Output the [x, y] coordinate of the center of the cell containing the given text.  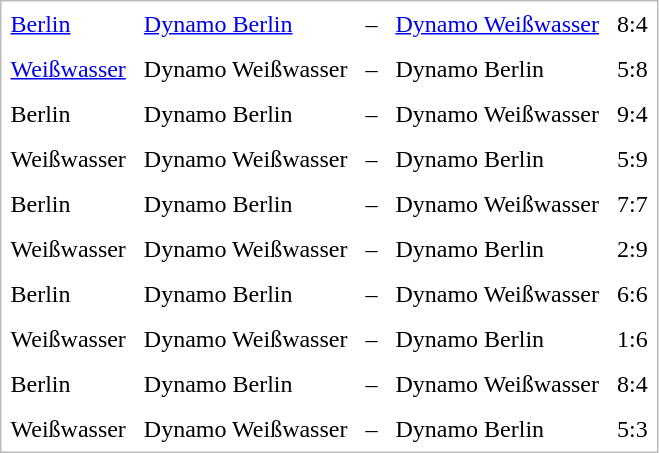
1:6 [632, 338]
6:6 [632, 294]
7:7 [632, 204]
5:8 [632, 68]
2:9 [632, 248]
9:4 [632, 114]
5:9 [632, 158]
5:3 [632, 428]
